Find where the given text appears and provide that cell's center as [X, Y] coordinate. 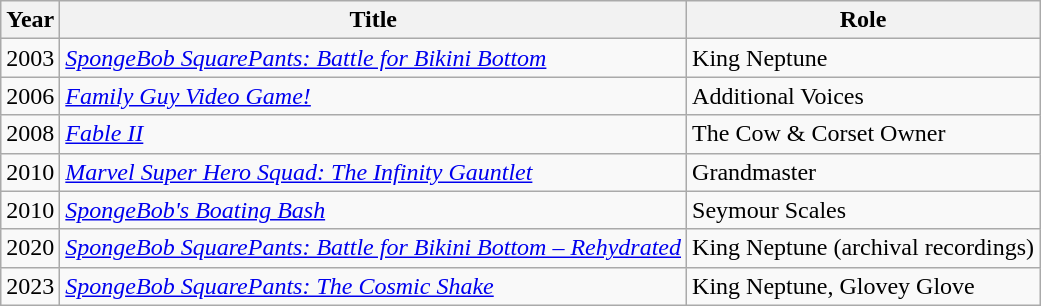
SpongeBob SquarePants: The Cosmic Shake [374, 286]
The Cow & Corset Owner [864, 134]
King Neptune, Glovey Glove [864, 286]
SpongeBob SquarePants: Battle for Bikini Bottom [374, 58]
Family Guy Video Game! [374, 96]
Title [374, 20]
SpongeBob SquarePants: Battle for Bikini Bottom – Rehydrated [374, 248]
Fable II [374, 134]
Seymour Scales [864, 210]
Role [864, 20]
2003 [30, 58]
2008 [30, 134]
2006 [30, 96]
Grandmaster [864, 172]
2023 [30, 286]
King Neptune [864, 58]
Additional Voices [864, 96]
Marvel Super Hero Squad: The Infinity Gauntlet [374, 172]
King Neptune (archival recordings) [864, 248]
2020 [30, 248]
Year [30, 20]
SpongeBob's Boating Bash [374, 210]
